From the cell containing the given text, extract its center point as [x, y] coordinate. 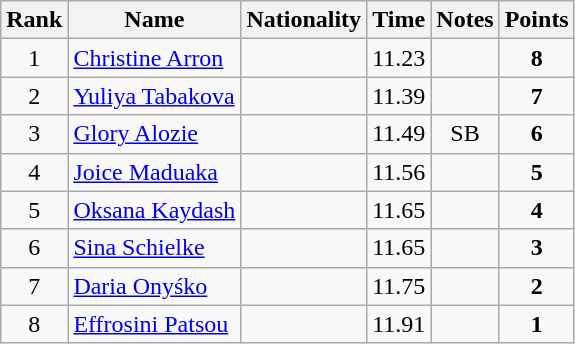
Notes [465, 20]
Christine Arron [154, 58]
11.49 [399, 134]
Joice Maduaka [154, 172]
Time [399, 20]
SB [465, 134]
Glory Alozie [154, 134]
Sina Schielke [154, 248]
Effrosini Patsou [154, 324]
Daria Onyśko [154, 286]
Yuliya Tabakova [154, 96]
Nationality [304, 20]
11.91 [399, 324]
Rank [34, 20]
Oksana Kaydash [154, 210]
Points [536, 20]
11.39 [399, 96]
Name [154, 20]
11.56 [399, 172]
11.75 [399, 286]
11.23 [399, 58]
